Identify which cell holds the provided text, then report its (X, Y) central coordinate. 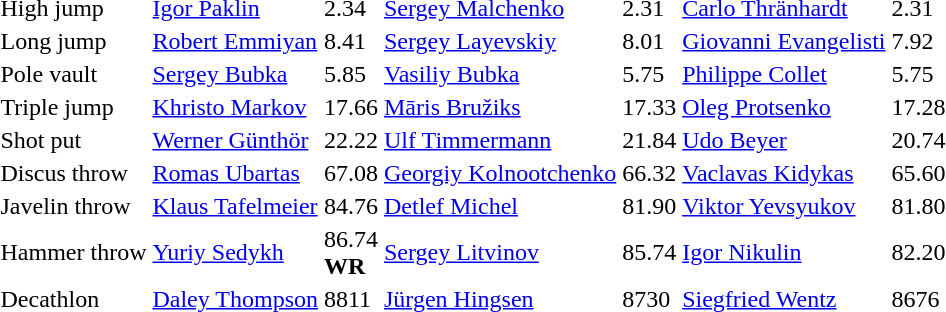
17.33 (650, 107)
8.01 (650, 41)
22.22 (352, 140)
86.74WR (352, 252)
Romas Ubartas (236, 173)
Sergey Bubka (236, 74)
Sergey Litvinov (500, 252)
67.08 (352, 173)
Detlef Michel (500, 206)
Werner Günthör (236, 140)
Māris Bružiks (500, 107)
5.75 (650, 74)
Viktor Yevsyukov (784, 206)
Georgiy Kolnootchenko (500, 173)
84.76 (352, 206)
Philippe Collet (784, 74)
Igor Nikulin (784, 252)
Sergey Layevskiy (500, 41)
Giovanni Evangelisti (784, 41)
Oleg Protsenko (784, 107)
Udo Beyer (784, 140)
66.32 (650, 173)
Robert Emmiyan (236, 41)
Vasiliy Bubka (500, 74)
8.41 (352, 41)
Klaus Tafelmeier (236, 206)
Vaclavas Kidykas (784, 173)
85.74 (650, 252)
Ulf Timmermann (500, 140)
17.66 (352, 107)
21.84 (650, 140)
81.90 (650, 206)
Khristo Markov (236, 107)
5.85 (352, 74)
Yuriy Sedykh (236, 252)
